Return (x, y) of the center of cell containing provided text 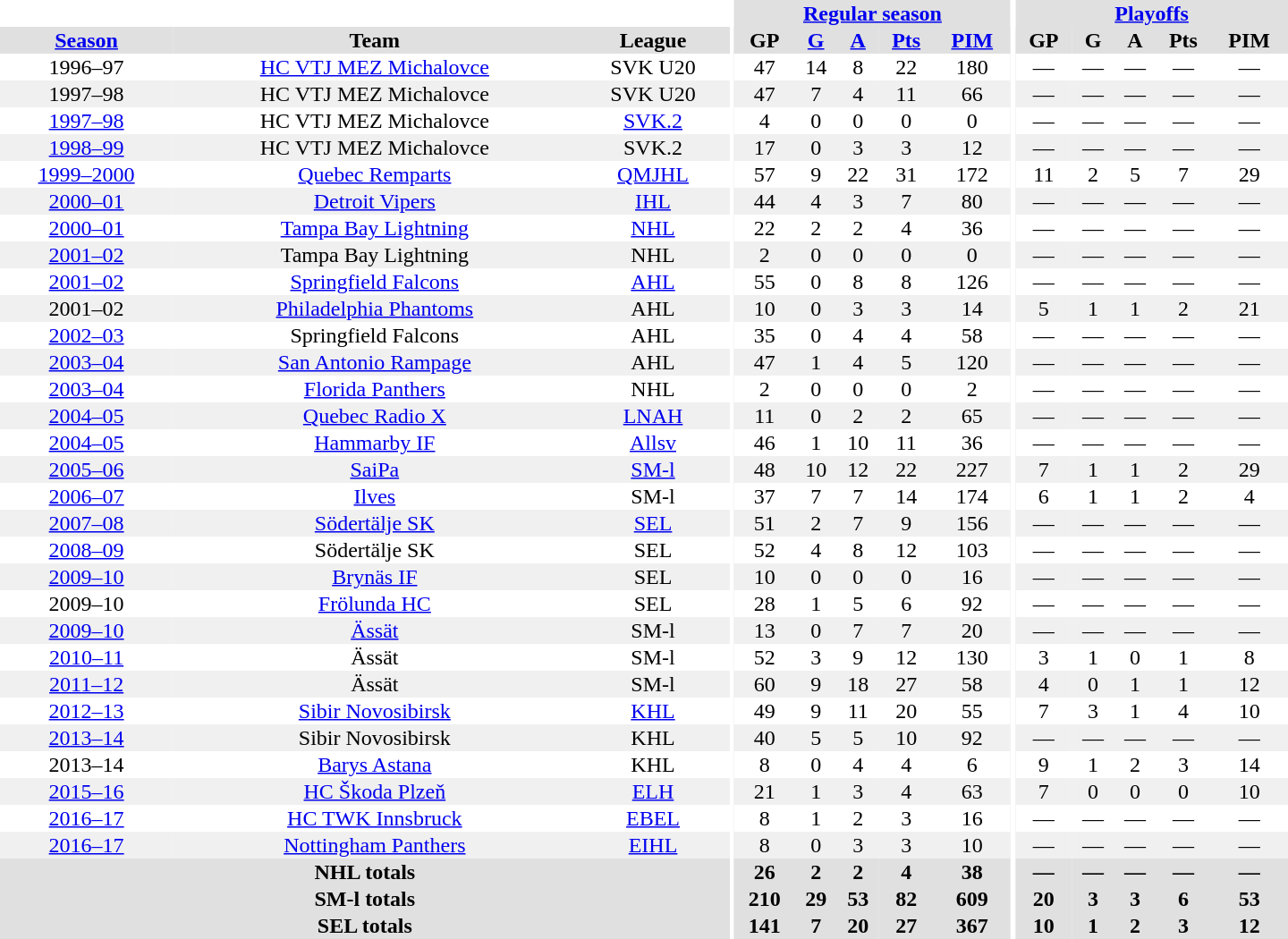
EIHL (653, 845)
126 (972, 282)
2002–03 (86, 335)
Brynäs IF (374, 577)
Philadelphia Phantoms (374, 309)
NHL totals (365, 872)
51 (765, 523)
367 (972, 926)
180 (972, 67)
ELH (653, 791)
Hammarby IF (374, 443)
Detroit Vipers (374, 201)
66 (972, 94)
80 (972, 201)
Barys Astana (374, 765)
130 (972, 657)
1996–97 (86, 67)
120 (972, 362)
35 (765, 335)
57 (765, 174)
Nottingham Panthers (374, 845)
65 (972, 416)
Regular season (873, 13)
210 (765, 899)
172 (972, 174)
28 (765, 604)
82 (907, 899)
League (653, 40)
San Antonio Rampage (374, 362)
37 (765, 496)
2005–06 (86, 469)
13 (765, 630)
Quebec Radio X (374, 416)
141 (765, 926)
17 (765, 148)
63 (972, 791)
48 (765, 469)
1999–2000 (86, 174)
Allsv (653, 443)
156 (972, 523)
SEL totals (365, 926)
60 (765, 684)
2007–08 (86, 523)
18 (859, 684)
Florida Panthers (374, 389)
Ilves (374, 496)
Season (86, 40)
609 (972, 899)
2006–07 (86, 496)
40 (765, 738)
HC TWK Innsbruck (374, 818)
Frölunda HC (374, 604)
46 (765, 443)
LNAH (653, 416)
2012–13 (86, 711)
Quebec Remparts (374, 174)
QMJHL (653, 174)
Playoffs (1152, 13)
2008–09 (86, 550)
1998–99 (86, 148)
EBEL (653, 818)
227 (972, 469)
103 (972, 550)
174 (972, 496)
IHL (653, 201)
2010–11 (86, 657)
44 (765, 201)
SM-l totals (365, 899)
2011–12 (86, 684)
Team (374, 40)
26 (765, 872)
31 (907, 174)
38 (972, 872)
HC Škoda Plzeň (374, 791)
SaiPa (374, 469)
2015–16 (86, 791)
49 (765, 711)
